Output the [x, y] coordinate of the center of the cell containing the given text.  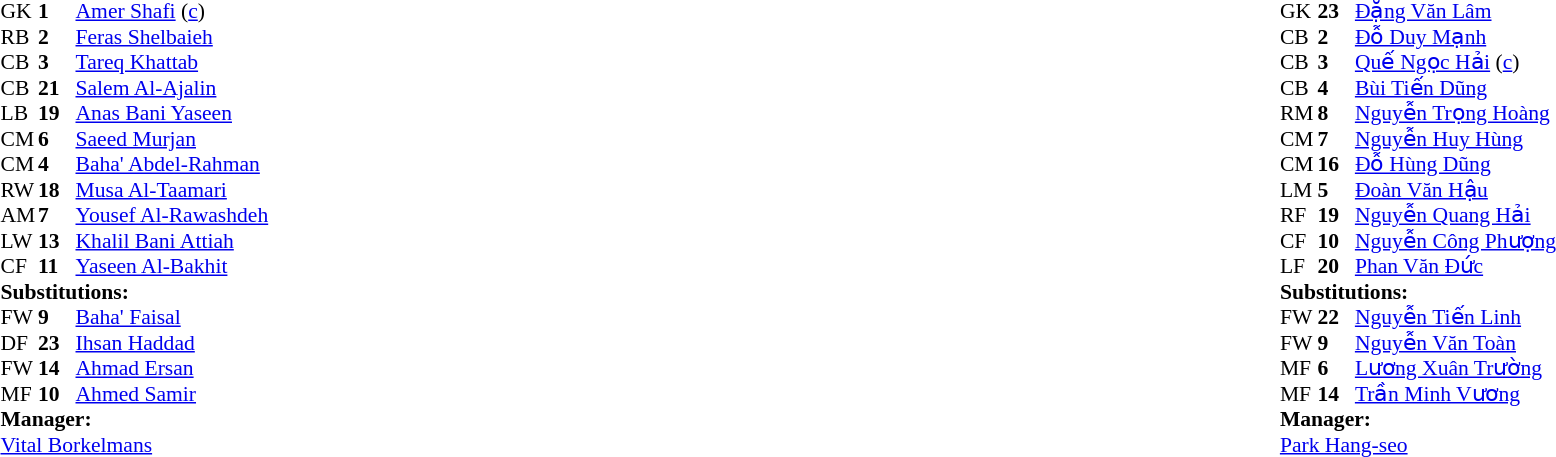
Tareq Khattab [172, 63]
RF [1299, 215]
22 [1336, 317]
RB [19, 37]
Đỗ Duy Mạnh [1456, 37]
Ahmed Samir [172, 394]
Yaseen Al-Bakhit [172, 267]
Saeed Murjan [172, 139]
Ihsan Haddad [172, 343]
Nguyễn Tiến Linh [1456, 317]
LW [19, 241]
23 [57, 343]
Feras Shelbaieh [172, 37]
Nguyễn Huy Hùng [1456, 139]
Ahmad Ersan [172, 369]
Quế Ngọc Hải (c) [1456, 63]
Nguyễn Quang Hải [1456, 215]
13 [57, 241]
Musa Al-Taamari [172, 190]
8 [1336, 113]
Đỗ Hùng Dũng [1456, 165]
Nguyễn Văn Toàn [1456, 343]
5 [1336, 190]
20 [1336, 267]
Salem Al-Ajalin [172, 88]
11 [57, 267]
Khalil Bani Attiah [172, 241]
LB [19, 113]
Yousef Al-Rawashdeh [172, 215]
LM [1299, 190]
Nguyễn Công Phượng [1456, 241]
RW [19, 190]
Lương Xuân Trường [1456, 369]
Baha' Abdel-Rahman [172, 165]
18 [57, 190]
DF [19, 343]
Nguyễn Trọng Hoàng [1456, 113]
LF [1299, 267]
AM [19, 215]
Baha' Faisal [172, 317]
16 [1336, 165]
RM [1299, 113]
Anas Bani Yaseen [172, 113]
21 [57, 88]
Trần Minh Vương [1456, 394]
Đoàn Văn Hậu [1456, 190]
Bùi Tiến Dũng [1456, 88]
Phan Văn Đức [1456, 267]
